From the cell containing the given text, extract its center point as (X, Y) coordinate. 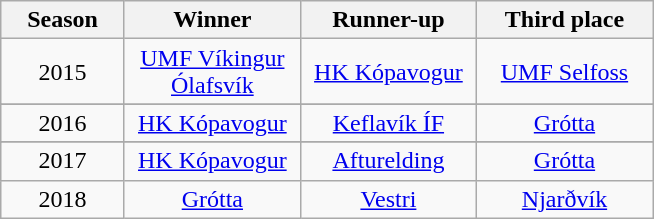
Runner-up (388, 20)
2018 (63, 199)
2017 (63, 161)
Third place (564, 20)
Afturelding (388, 161)
Njarðvík (564, 199)
Season (63, 20)
2016 (63, 123)
Keflavík ÍF (388, 123)
2015 (63, 72)
UMF Selfoss (564, 72)
UMF Víkingur Ólafsvík (212, 72)
Vestri (388, 199)
Winner (212, 20)
